Find where the given text appears and provide that cell's center as [x, y] coordinate. 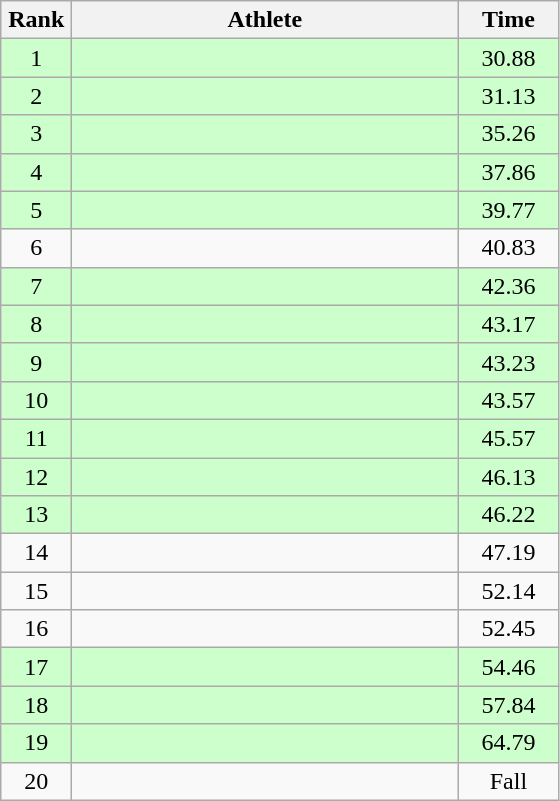
43.23 [508, 362]
52.14 [508, 591]
12 [36, 477]
46.22 [508, 515]
11 [36, 438]
64.79 [508, 743]
54.46 [508, 667]
30.88 [508, 58]
20 [36, 781]
39.77 [508, 210]
Fall [508, 781]
18 [36, 705]
17 [36, 667]
3 [36, 134]
Time [508, 20]
1 [36, 58]
8 [36, 324]
9 [36, 362]
2 [36, 96]
45.57 [508, 438]
16 [36, 629]
14 [36, 553]
19 [36, 743]
Rank [36, 20]
40.83 [508, 248]
35.26 [508, 134]
52.45 [508, 629]
43.17 [508, 324]
42.36 [508, 286]
5 [36, 210]
7 [36, 286]
6 [36, 248]
4 [36, 172]
37.86 [508, 172]
31.13 [508, 96]
46.13 [508, 477]
13 [36, 515]
47.19 [508, 553]
43.57 [508, 400]
10 [36, 400]
Athlete [265, 20]
57.84 [508, 705]
15 [36, 591]
